Scan for the cell matching the given text and deliver its (X, Y) coordinate at center. 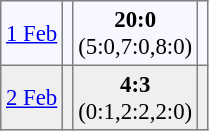
20:0(5:0,7:0,8:0) (135, 33)
2 Feb (32, 97)
1 Feb (32, 33)
4:3(0:1,2:2,2:0) (135, 97)
